Output the (X, Y) coordinate of the center of the cell containing the given text.  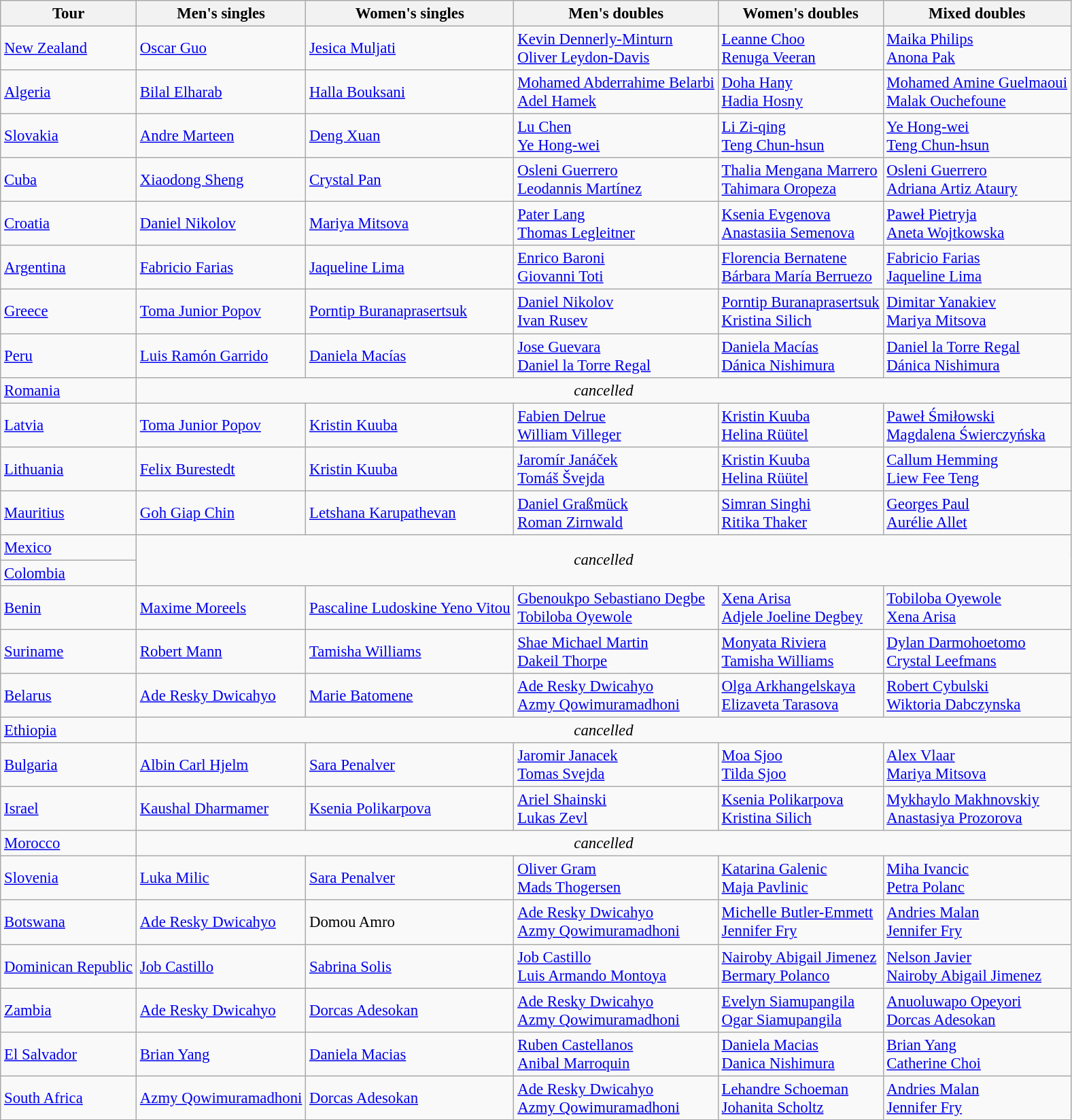
Kaushal Dharmamer (222, 809)
Jaromir Janacek Tomas Svejda (616, 765)
Ksenia Evgenova Anastasiia Semenova (801, 224)
Maika Philips Anona Pak (977, 49)
Brian Yang (222, 1053)
Mixed doubles (977, 14)
Suriname (69, 651)
Daniel la Torre Regal Dánica Nishimura (977, 356)
Women's doubles (801, 14)
Women's singles (410, 14)
Pascaline Ludoskine Yeno Vitou (410, 608)
Men's singles (222, 14)
Shae Michael Martin Dakeil Thorpe (616, 651)
Olga Arkhangelskaya Elizaveta Tarasova (801, 696)
Peru (69, 356)
Men's doubles (616, 14)
Moa Sjoo Tilda Sjoo (801, 765)
Osleni Guerrero Adriana Artiz Ataury (977, 179)
Daniel Graßmück Roman Zirnwald (616, 512)
Daniela Macías (410, 356)
Felix Burestedt (222, 469)
Tamisha Williams (410, 651)
Algeria (69, 92)
Job Castillo Luis Armando Montoya (616, 966)
Botswana (69, 923)
Alex Vlaar Mariya Mitsova (977, 765)
Deng Xuan (410, 136)
Callum Hemming Liew Fee Teng (977, 469)
Daniel Nikolov (222, 224)
Jesica Muljati (410, 49)
Nelson Javier Nairoby Abigail Jimenez (977, 966)
Jaqueline Lima (410, 268)
Mexico (69, 548)
Michelle Butler-Emmett Jennifer Fry (801, 923)
Luis Ramón Garrido (222, 356)
South Africa (69, 1098)
El Salvador (69, 1053)
Kevin Dennerly-Minturn Oliver Leydon-Davis (616, 49)
Greece (69, 311)
Evelyn Siamupangila Ogar Siamupangila (801, 1010)
Luka Milic (222, 878)
Mohamed Abderrahime Belarbi Adel Hamek (616, 92)
Job Castillo (222, 966)
Crystal Pan (410, 179)
Cuba (69, 179)
New Zealand (69, 49)
Xiaodong Sheng (222, 179)
Leanne Choo Renuga Veeran (801, 49)
Li Zi-qing Teng Chun-hsun (801, 136)
Romania (69, 390)
Azmy Qowimuramadhoni (222, 1098)
Enrico Baroni Giovanni Toti (616, 268)
Slovenia (69, 878)
Mohamed Amine Guelmaoui Malak Ouchefoune (977, 92)
Daniela Macias Danica Nishimura (801, 1053)
Mariya Mitsova (410, 224)
Daniela Macias (410, 1053)
Tour (69, 14)
Jaromír Janáček Tomáš Švejda (616, 469)
Ariel Shainski Lukas Zevl (616, 809)
Porntip Buranaprasertsuk (410, 311)
Jose Guevara Daniel la Torre Regal (616, 356)
Katarina Galenic Maja Pavlinic (801, 878)
Bulgaria (69, 765)
Andre Marteen (222, 136)
Israel (69, 809)
Osleni Guerrero Leodannis Martínez (616, 179)
Tobiloba Oyewole Xena Arisa (977, 608)
Albin Carl Hjelm (222, 765)
Bilal Elharab (222, 92)
Robert Cybulski Wiktoria Dabczynska (977, 696)
Robert Mann (222, 651)
Lu Chen Ye Hong-wei (616, 136)
Dimitar Yanakiev Mariya Mitsova (977, 311)
Maxime Moreels (222, 608)
Colombia (69, 573)
Fabricio Farias (222, 268)
Gbenoukpo Sebastiano Degbe Tobiloba Oyewole (616, 608)
Morocco (69, 843)
Miha Ivancic Petra Polanc (977, 878)
Lithuania (69, 469)
Letshana Karupathevan (410, 512)
Florencia Bernatene Bárbara María Berruezo (801, 268)
Croatia (69, 224)
Oliver Gram Mads Thogersen (616, 878)
Anuoluwapo Opeyori Dorcas Adesokan (977, 1010)
Xena Arisa Adjele Joeline Degbey (801, 608)
Paweł Pietryja Aneta Wojtkowska (977, 224)
Zambia (69, 1010)
Sabrina Solis (410, 966)
Daniel Nikolov Ivan Rusev (616, 311)
Ksenia Polikarpova (410, 809)
Brian Yang Catherine Choi (977, 1053)
Oscar Guo (222, 49)
Slovakia (69, 136)
Porntip Buranaprasertsuk Kristina Silich (801, 311)
Lehandre Schoeman Johanita Scholtz (801, 1098)
Ethiopia (69, 731)
Pater Lang Thomas Legleitner (616, 224)
Daniela Macías Dánica Nishimura (801, 356)
Belarus (69, 696)
Benin (69, 608)
Domou Amro (410, 923)
Georges Paul Aurélie Allet (977, 512)
Monyata Riviera Tamisha Williams (801, 651)
Latvia (69, 425)
Dominican Republic (69, 966)
Marie Batomene (410, 696)
Ksenia Polikarpova Kristina Silich (801, 809)
Fabien Delrue William Villeger (616, 425)
Mauritius (69, 512)
Doha Hany Hadia Hosny (801, 92)
Goh Giap Chin (222, 512)
Dylan Darmohoetomo Crystal Leefmans (977, 651)
Thalia Mengana Marrero Tahimara Oropeza (801, 179)
Argentina (69, 268)
Mykhaylo Makhnovskiy Anastasiya Prozorova (977, 809)
Fabricio Farias Jaqueline Lima (977, 268)
Nairoby Abigail Jimenez Bermary Polanco (801, 966)
Simran Singhi Ritika Thaker (801, 512)
Paweł Śmiłowski Magdalena Świerczyńska (977, 425)
Ruben Castellanos Anibal Marroquin (616, 1053)
Halla Bouksani (410, 92)
Ye Hong-wei Teng Chun-hsun (977, 136)
